For the text-containing cell, return its midpoint in (X, Y) coordinate format. 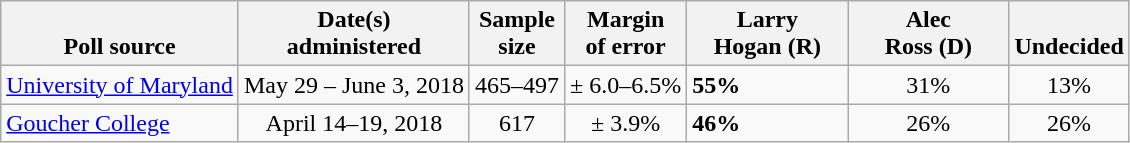
31% (928, 85)
University of Maryland (120, 85)
AlecRoss (D) (928, 34)
Poll source (120, 34)
Date(s)administered (354, 34)
Marginof error (626, 34)
55% (768, 85)
465–497 (516, 85)
April 14–19, 2018 (354, 123)
Goucher College (120, 123)
Undecided (1069, 34)
± 6.0–6.5% (626, 85)
13% (1069, 85)
May 29 – June 3, 2018 (354, 85)
± 3.9% (626, 123)
Samplesize (516, 34)
LarryHogan (R) (768, 34)
617 (516, 123)
46% (768, 123)
